Pinpoint the cell where the given text exists, returning its [X, Y] midpoint coordinate. 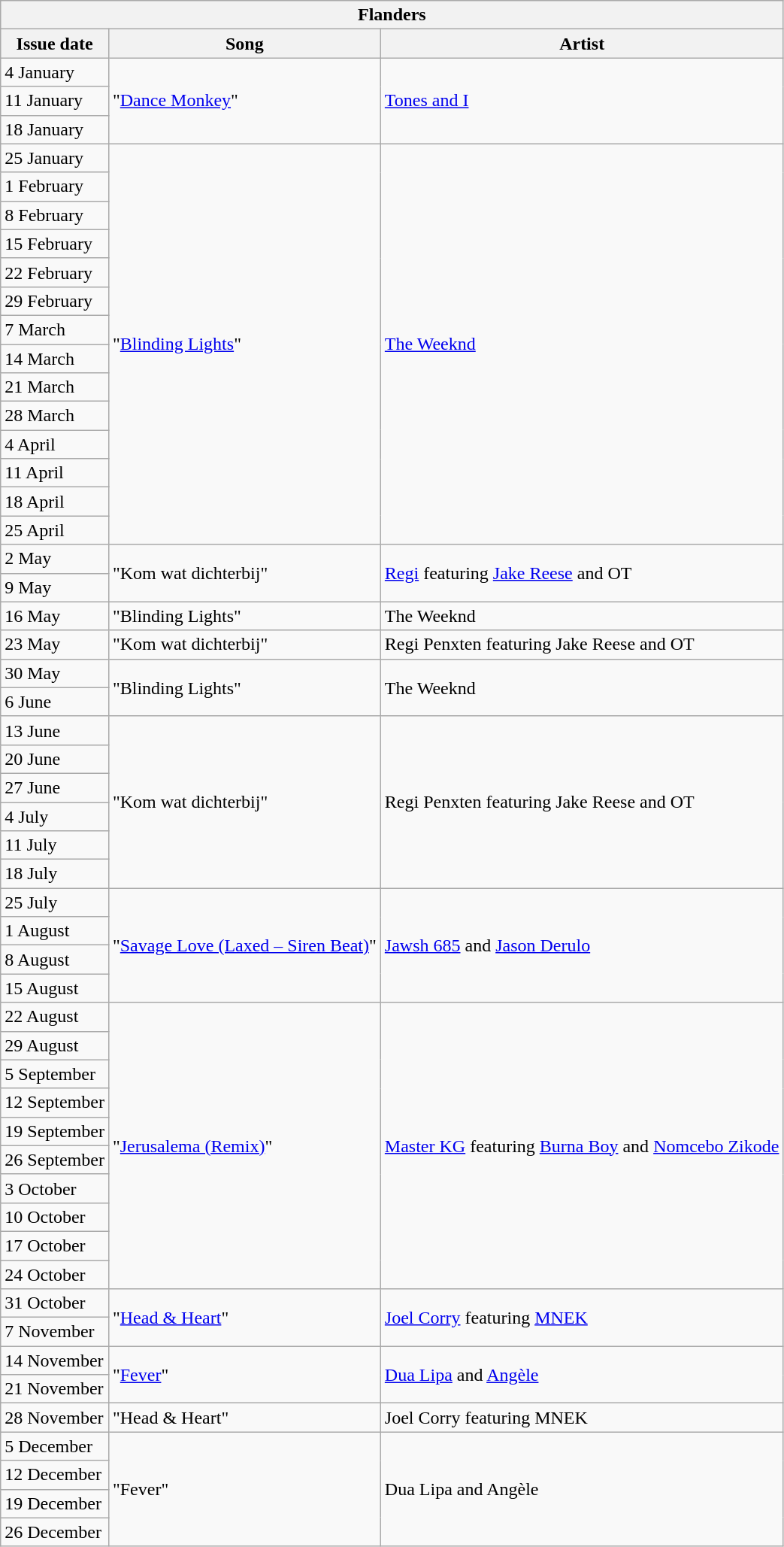
10 October [55, 1217]
6 June [55, 702]
1 February [55, 187]
Jawsh 685 and Jason Derulo [582, 945]
3 October [55, 1188]
22 August [55, 1017]
Tones and I [582, 101]
7 November [55, 1332]
12 December [55, 1475]
26 September [55, 1160]
15 August [55, 988]
Issue date [55, 44]
4 April [55, 444]
20 June [55, 759]
7 March [55, 329]
17 October [55, 1245]
30 May [55, 673]
8 February [55, 215]
Master KG featuring Burna Boy and Nomcebo Zikode [582, 1146]
23 May [55, 645]
24 October [55, 1275]
1 August [55, 931]
12 September [55, 1103]
4 January [55, 72]
"Jerusalema (Remix)" [244, 1146]
"Dance Monkey" [244, 101]
19 September [55, 1131]
25 July [55, 902]
19 December [55, 1503]
21 March [55, 387]
11 April [55, 473]
26 December [55, 1532]
5 September [55, 1074]
Artist [582, 44]
15 February [55, 244]
"Savage Love (Laxed – Siren Beat)" [244, 945]
4 July [55, 816]
18 January [55, 129]
Song [244, 44]
22 February [55, 272]
16 May [55, 616]
29 August [55, 1045]
5 December [55, 1446]
25 January [55, 158]
13 June [55, 730]
28 March [55, 416]
14 March [55, 359]
18 April [55, 502]
Regi featuring Jake Reese and OT [582, 573]
2 May [55, 559]
11 July [55, 845]
29 February [55, 301]
18 July [55, 874]
31 October [55, 1303]
Flanders [392, 15]
9 May [55, 587]
8 August [55, 960]
11 January [55, 101]
21 November [55, 1389]
25 April [55, 530]
27 June [55, 787]
14 November [55, 1360]
28 November [55, 1418]
